Scan for the cell matching the given text and deliver its (x, y) coordinate at center. 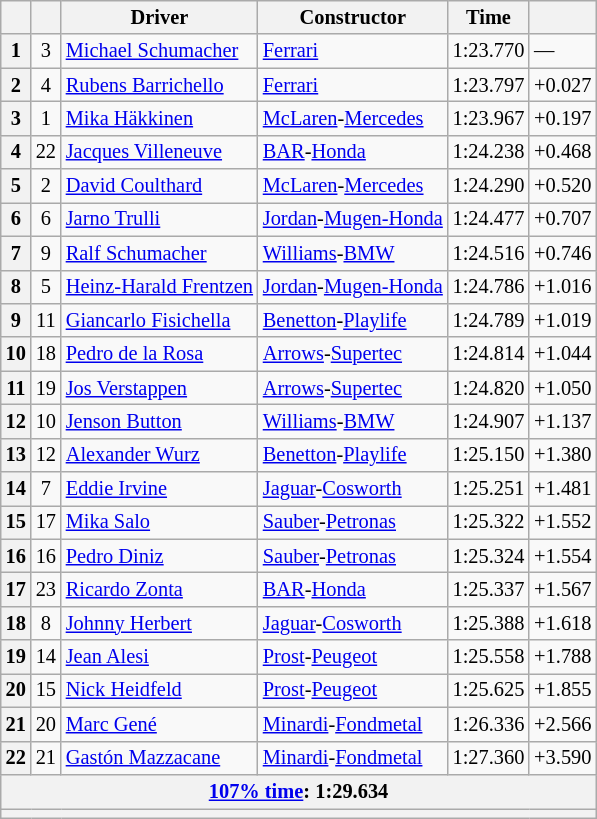
1:25.337 (489, 589)
Alexander Wurz (160, 455)
1:23.797 (489, 85)
— (562, 51)
+0.027 (562, 85)
+1.567 (562, 589)
+0.197 (562, 118)
Giancarlo Fisichella (160, 320)
+1.019 (562, 320)
Time (489, 17)
Gastón Mazzacane (160, 758)
Jos Verstappen (160, 388)
1:24.820 (489, 388)
Ralf Schumacher (160, 253)
1:24.290 (489, 186)
1:25.251 (489, 489)
+0.746 (562, 253)
Mika Salo (160, 522)
1:24.477 (489, 219)
13 (16, 455)
1:24.516 (489, 253)
1:24.907 (489, 421)
Constructor (353, 17)
Jarno Trulli (160, 219)
+1.788 (562, 657)
+3.590 (562, 758)
Ricardo Zonta (160, 589)
+1.481 (562, 489)
+1.855 (562, 690)
Pedro de la Rosa (160, 354)
1:25.388 (489, 623)
Jenson Button (160, 421)
1:24.238 (489, 152)
Driver (160, 17)
1:26.336 (489, 724)
1:25.558 (489, 657)
1:24.814 (489, 354)
107% time: 1:29.634 (299, 791)
23 (46, 589)
+1.016 (562, 287)
Nick Heidfeld (160, 690)
1:23.967 (489, 118)
1:25.625 (489, 690)
+0.468 (562, 152)
Jacques Villeneuve (160, 152)
+1.552 (562, 522)
David Coulthard (160, 186)
1:25.322 (489, 522)
+0.520 (562, 186)
+1.044 (562, 354)
+1.050 (562, 388)
1:25.150 (489, 455)
Mika Häkkinen (160, 118)
Johnny Herbert (160, 623)
+1.618 (562, 623)
Eddie Irvine (160, 489)
Pedro Diniz (160, 556)
Jean Alesi (160, 657)
Marc Gené (160, 724)
1:25.324 (489, 556)
+1.554 (562, 556)
Heinz-Harald Frentzen (160, 287)
1:23.770 (489, 51)
+2.566 (562, 724)
Rubens Barrichello (160, 85)
+0.707 (562, 219)
1:24.789 (489, 320)
+1.137 (562, 421)
1:27.360 (489, 758)
+1.380 (562, 455)
Michael Schumacher (160, 51)
1:24.786 (489, 287)
